Pinpoint the cell where the given text exists, returning its [x, y] midpoint coordinate. 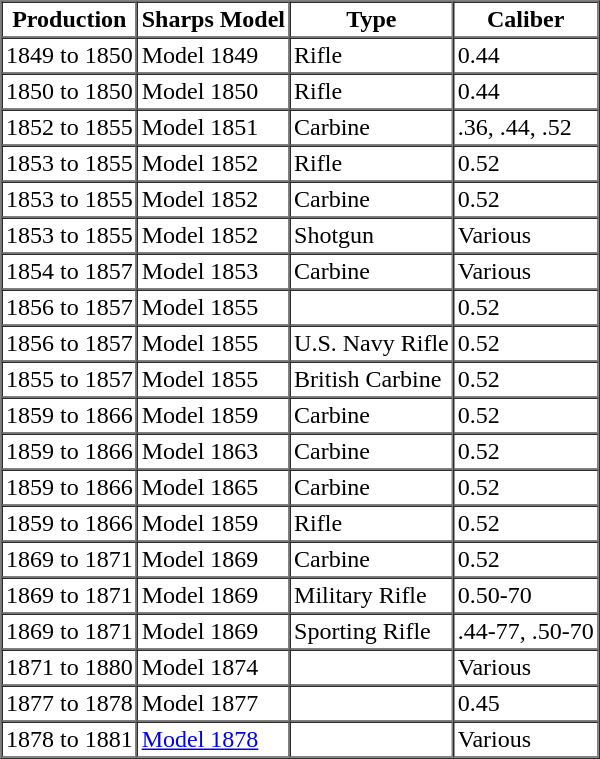
Caliber [526, 20]
1850 to 1850 [70, 92]
1878 to 1881 [70, 740]
Model 1877 [213, 704]
1852 to 1855 [70, 128]
British Carbine [372, 380]
U.S. Navy Rifle [372, 344]
Sporting Rifle [372, 632]
Type [372, 20]
1854 to 1857 [70, 272]
1877 to 1878 [70, 704]
0.50-70 [526, 596]
Model 1851 [213, 128]
.36, .44, .52 [526, 128]
1849 to 1850 [70, 56]
Model 1850 [213, 92]
Model 1874 [213, 668]
Model 1853 [213, 272]
1871 to 1880 [70, 668]
Model 1863 [213, 452]
Sharps Model [213, 20]
Military Rifle [372, 596]
Shotgun [372, 236]
Model 1865 [213, 488]
Production [70, 20]
1855 to 1857 [70, 380]
Model 1878 [213, 740]
0.45 [526, 704]
Model 1849 [213, 56]
.44-77, .50-70 [526, 632]
